For the text-containing cell, return its midpoint in [X, Y] coordinate format. 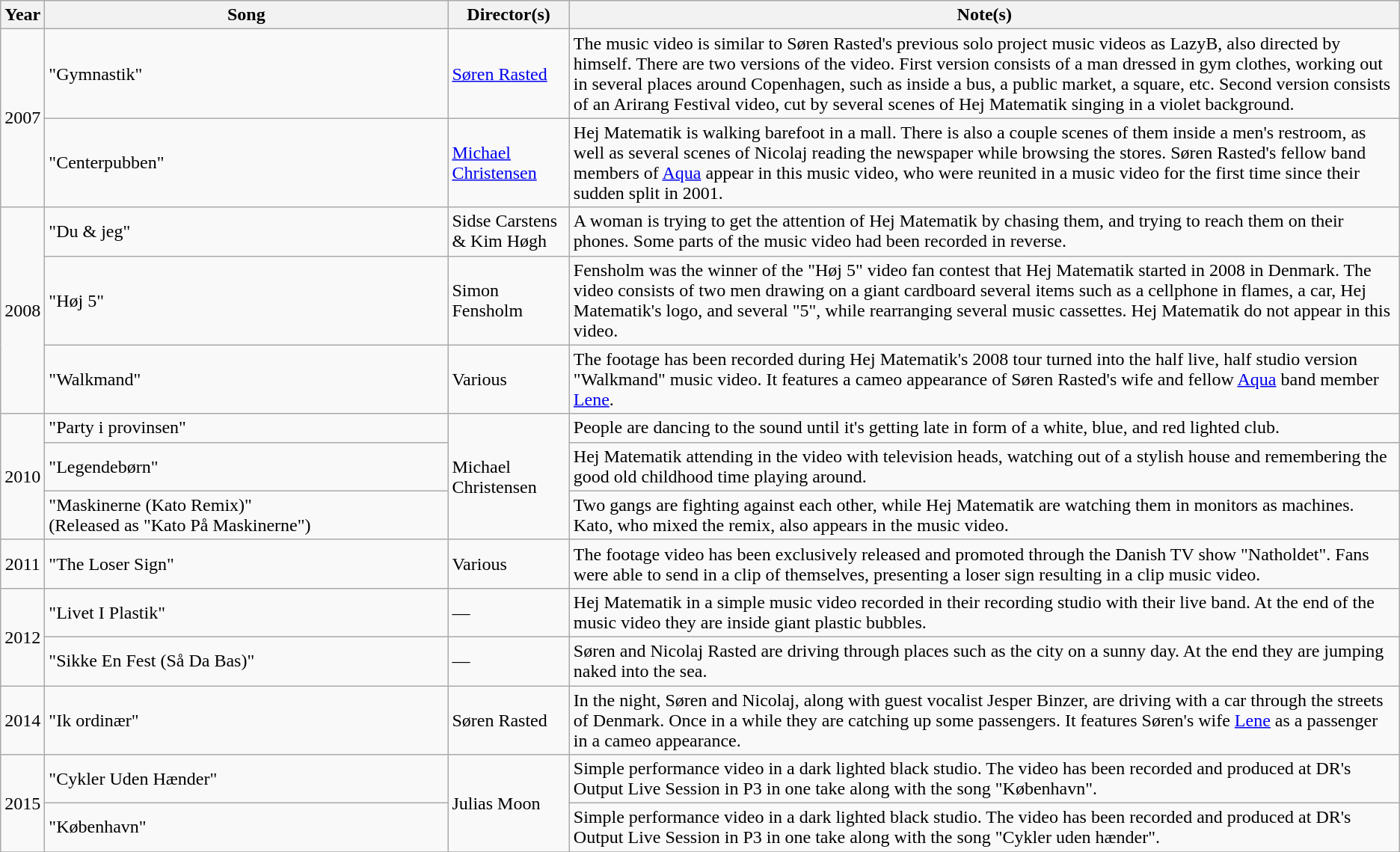
"Livet I Plastik" [247, 612]
"Walkmand" [247, 379]
2012 [22, 637]
"Maskinerne (Kato Remix)"(Released as "Kato På Maskinerne") [247, 515]
"Cykler Uden Hænder" [247, 779]
2015 [22, 803]
2008 [22, 310]
"The Loser Sign" [247, 564]
"Party i provinsen" [247, 428]
2011 [22, 564]
Year [22, 15]
Julias Moon [509, 803]
People are dancing to the sound until it's getting late in form of a white, blue, and red lighted club. [984, 428]
2010 [22, 476]
Søren and Nicolaj Rasted are driving through places such as the city on a sunny day. At the end they are jumping naked into the sea. [984, 661]
Director(s) [509, 15]
"Høj 5" [247, 301]
"Du & jeg" [247, 232]
"Ik ordinær" [247, 720]
"Centerpubben" [247, 163]
"Legendebørn" [247, 467]
Simon Fensholm [509, 301]
Note(s) [984, 15]
"Gymnastik" [247, 73]
2007 [22, 118]
Song [247, 15]
"København" [247, 827]
2014 [22, 720]
Sidse Carstens & Kim Høgh [509, 232]
"Sikke En Fest (Så Da Bas)" [247, 661]
